Determine the (x, y) coordinate at the center of the cell enclosing the given text.  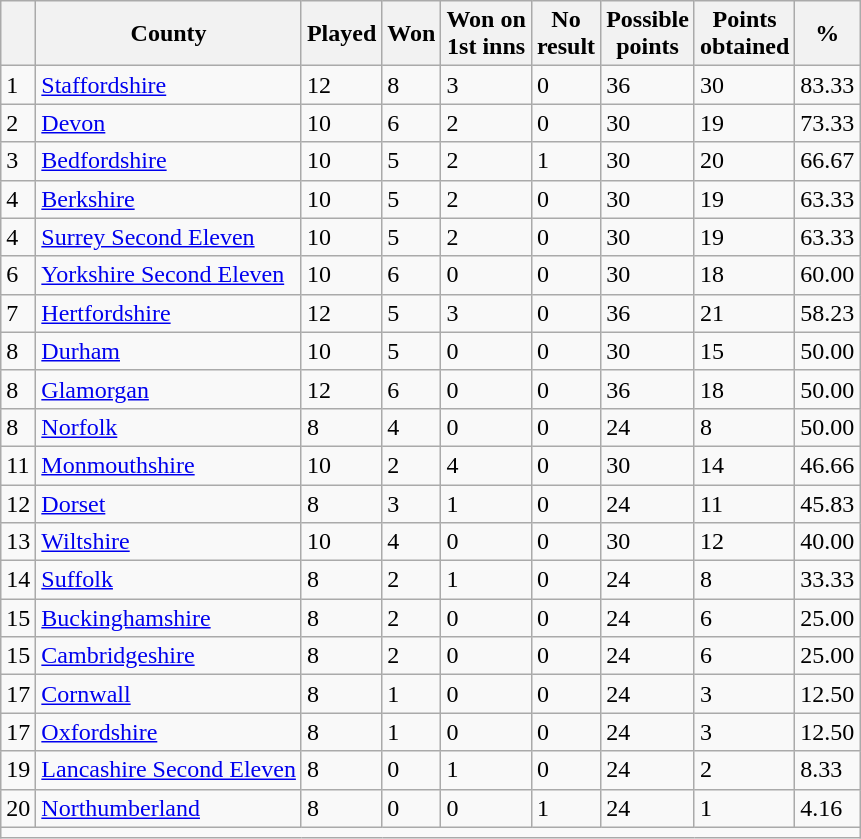
73.33 (828, 123)
4.16 (828, 808)
Noresult (566, 34)
Buckinghamshire (169, 618)
Northumberland (169, 808)
60.00 (828, 275)
33.33 (828, 580)
Oxfordshire (169, 732)
Won (412, 34)
Dorset (169, 503)
Berkshire (169, 199)
Wiltshire (169, 542)
Lancashire Second Eleven (169, 770)
Possiblepoints (648, 34)
Norfolk (169, 427)
Staffordshire (169, 85)
Glamorgan (169, 389)
Bedfordshire (169, 161)
Monmouthshire (169, 465)
Surrey Second Eleven (169, 237)
Pointsobtained (744, 34)
Devon (169, 123)
Yorkshire Second Eleven (169, 275)
Won on1st inns (486, 34)
Cornwall (169, 694)
7 (18, 313)
21 (744, 313)
Durham (169, 351)
Suffolk (169, 580)
Hertfordshire (169, 313)
58.23 (828, 313)
Cambridgeshire (169, 656)
66.67 (828, 161)
45.83 (828, 503)
Played (341, 34)
40.00 (828, 542)
% (828, 34)
County (169, 34)
46.66 (828, 465)
8.33 (828, 770)
13 (18, 542)
83.33 (828, 85)
